Extract the (X, Y) coordinate from the center of the cell holding the provided text.  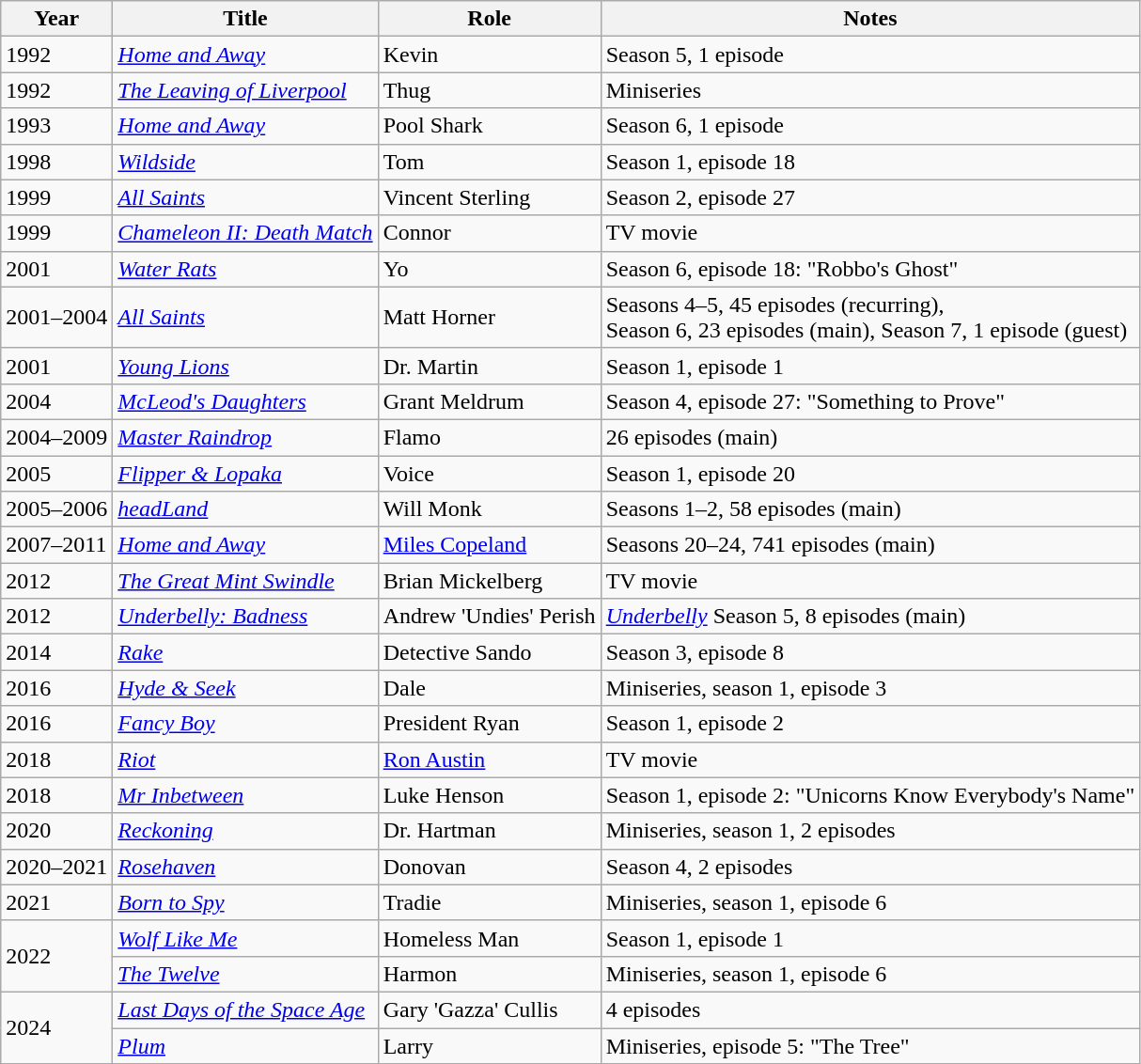
26 episodes (main) (870, 437)
Larry (489, 1046)
Season 4, episode 27: "Something to Prove" (870, 401)
Miniseries (870, 90)
Season 5, 1 episode (870, 55)
Harmon (489, 974)
Detective Sando (489, 652)
Flamo (489, 437)
McLeod's Daughters (245, 401)
Season 1, episode 18 (870, 162)
Reckoning (245, 831)
1993 (56, 126)
Matt Horner (489, 318)
2007–2011 (56, 545)
The Twelve (245, 974)
Notes (870, 19)
Brian Mickelberg (489, 581)
Season 1, episode 20 (870, 473)
Wolf Like Me (245, 938)
The Great Mint Swindle (245, 581)
4 episodes (870, 1009)
Fancy Boy (245, 724)
2022 (56, 956)
Season 1, episode 2: "Unicorns Know Everybody's Name" (870, 795)
Seasons 20–24, 741 episodes (main) (870, 545)
Will Monk (489, 509)
Andrew 'Undies' Perish (489, 617)
Dr. Hartman (489, 831)
Seasons 1–2, 58 episodes (main) (870, 509)
Master Raindrop (245, 437)
2014 (56, 652)
Flipper & Lopaka (245, 473)
Wildside (245, 162)
Young Lions (245, 366)
Donovan (489, 867)
Underbelly: Badness (245, 617)
Riot (245, 759)
Rake (245, 652)
2024 (56, 1027)
Year (56, 19)
Water Rats (245, 269)
Vincent Sterling (489, 197)
Season 4, 2 episodes (870, 867)
Miles Copeland (489, 545)
Title (245, 19)
Last Days of the Space Age (245, 1009)
2004–2009 (56, 437)
2020–2021 (56, 867)
Thug (489, 90)
Tom (489, 162)
Plum (245, 1046)
2005–2006 (56, 509)
Grant Meldrum (489, 401)
2021 (56, 902)
Role (489, 19)
Miniseries, season 1, episode 3 (870, 688)
Pool Shark (489, 126)
Hyde & Seek (245, 688)
President Ryan (489, 724)
1998 (56, 162)
headLand (245, 509)
Luke Henson (489, 795)
Underbelly Season 5, 8 episodes (main) (870, 617)
Yo (489, 269)
Miniseries, season 1, 2 episodes (870, 831)
2001–2004 (56, 318)
Season 3, episode 8 (870, 652)
Season 2, episode 27 (870, 197)
Homeless Man (489, 938)
2005 (56, 473)
The Leaving of Liverpool (245, 90)
Dale (489, 688)
Season 6, 1 episode (870, 126)
2020 (56, 831)
Seasons 4–5, 45 episodes (recurring),Season 6, 23 episodes (main), Season 7, 1 episode (guest) (870, 318)
Born to Spy (245, 902)
Miniseries, episode 5: "The Tree" (870, 1046)
Rosehaven (245, 867)
2004 (56, 401)
Voice (489, 473)
Gary 'Gazza' Cullis (489, 1009)
Mr Inbetween (245, 795)
Ron Austin (489, 759)
Kevin (489, 55)
Season 1, episode 2 (870, 724)
Season 6, episode 18: "Robbo's Ghost" (870, 269)
Chameleon II: Death Match (245, 233)
Connor (489, 233)
Tradie (489, 902)
Dr. Martin (489, 366)
